Extract the [X, Y] coordinate from the center of the cell holding the provided text.  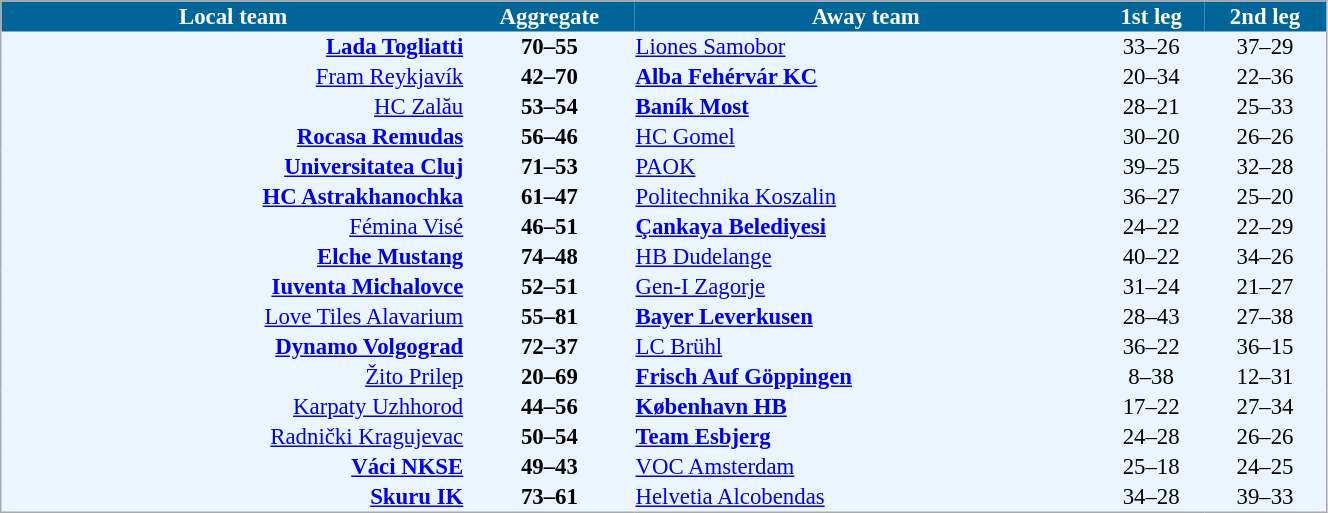
71–53 [550, 167]
24–25 [1265, 467]
Liones Samobor [866, 47]
Iuventa Michalovce [233, 287]
40–22 [1151, 257]
36–15 [1265, 347]
12–31 [1265, 377]
Çankaya Belediyesi [866, 227]
Aggregate [550, 16]
PAOK [866, 167]
39–33 [1265, 498]
Karpaty Uzhhorod [233, 407]
46–51 [550, 227]
HC Gomel [866, 137]
36–27 [1151, 197]
61–47 [550, 197]
70–55 [550, 47]
36–22 [1151, 347]
20–69 [550, 377]
25–20 [1265, 197]
25–33 [1265, 107]
Gen-I Zagorje [866, 287]
50–54 [550, 437]
Lada Togliatti [233, 47]
Dynamo Volgograd [233, 347]
Váci NKSE [233, 467]
HC Zalău [233, 107]
Žito Prilep [233, 377]
52–51 [550, 287]
37–29 [1265, 47]
Rocasa Remudas [233, 137]
København HB [866, 407]
32–28 [1265, 167]
Skuru IK [233, 498]
27–34 [1265, 407]
28–21 [1151, 107]
39–25 [1151, 167]
Frisch Auf Göppingen [866, 377]
73–61 [550, 498]
HB Dudelange [866, 257]
33–26 [1151, 47]
Elche Mustang [233, 257]
Baník Most [866, 107]
Helvetia Alcobendas [866, 498]
42–70 [550, 77]
49–43 [550, 467]
24–28 [1151, 437]
2nd leg [1265, 16]
VOC Amsterdam [866, 467]
27–38 [1265, 317]
Away team [866, 16]
24–22 [1151, 227]
22–36 [1265, 77]
53–54 [550, 107]
Team Esbjerg [866, 437]
Politechnika Koszalin [866, 197]
Local team [233, 16]
56–46 [550, 137]
34–26 [1265, 257]
28–43 [1151, 317]
Fram Reykjavík [233, 77]
Love Tiles Alavarium [233, 317]
44–56 [550, 407]
34–28 [1151, 498]
55–81 [550, 317]
Bayer Leverkusen [866, 317]
21–27 [1265, 287]
31–24 [1151, 287]
72–37 [550, 347]
Radnički Kragujevac [233, 437]
74–48 [550, 257]
22–29 [1265, 227]
30–20 [1151, 137]
LC Brühl [866, 347]
1st leg [1151, 16]
8–38 [1151, 377]
Fémina Visé [233, 227]
17–22 [1151, 407]
HC Astrakhanochka [233, 197]
Universitatea Cluj [233, 167]
20–34 [1151, 77]
Alba Fehérvár KC [866, 77]
25–18 [1151, 467]
